Identify which cell holds the provided text, then report its (X, Y) central coordinate. 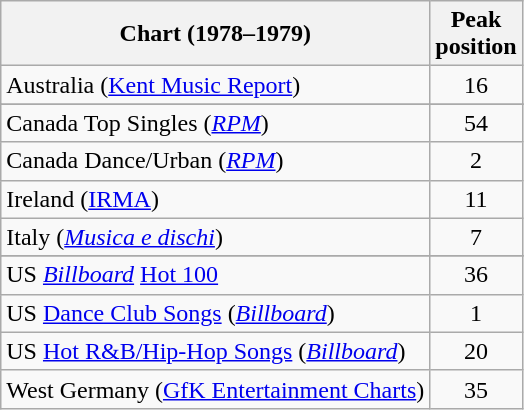
US Hot R&B/Hip-Hop Songs (Billboard) (216, 351)
35 (476, 389)
11 (476, 199)
Australia (Kent Music Report) (216, 85)
54 (476, 123)
US Billboard Hot 100 (216, 275)
20 (476, 351)
16 (476, 85)
7 (476, 237)
Canada Dance/Urban (RPM) (216, 161)
Chart (1978–1979) (216, 34)
Ireland (IRMA) (216, 199)
1 (476, 313)
Canada Top Singles (RPM) (216, 123)
Italy (Musica e dischi) (216, 237)
36 (476, 275)
2 (476, 161)
US Dance Club Songs (Billboard) (216, 313)
West Germany (GfK Entertainment Charts) (216, 389)
Peakposition (476, 34)
